Provide the (X, Y) coordinate of the cell's center where the given text is located.  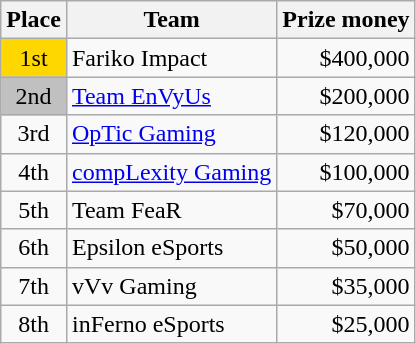
Team EnVyUs (171, 96)
inFerno eSports (171, 324)
$50,000 (346, 248)
$35,000 (346, 286)
vVv Gaming (171, 286)
8th (34, 324)
$70,000 (346, 210)
Prize money (346, 20)
1st (34, 58)
$25,000 (346, 324)
Fariko Impact (171, 58)
Team (171, 20)
Epsilon eSports (171, 248)
compLexity Gaming (171, 172)
$200,000 (346, 96)
3rd (34, 134)
$400,000 (346, 58)
Team FeaR (171, 210)
2nd (34, 96)
OpTic Gaming (171, 134)
5th (34, 210)
7th (34, 286)
Place (34, 20)
$100,000 (346, 172)
4th (34, 172)
6th (34, 248)
$120,000 (346, 134)
